Return the [X, Y] coordinate for the center point of the cell that contains the specified text.  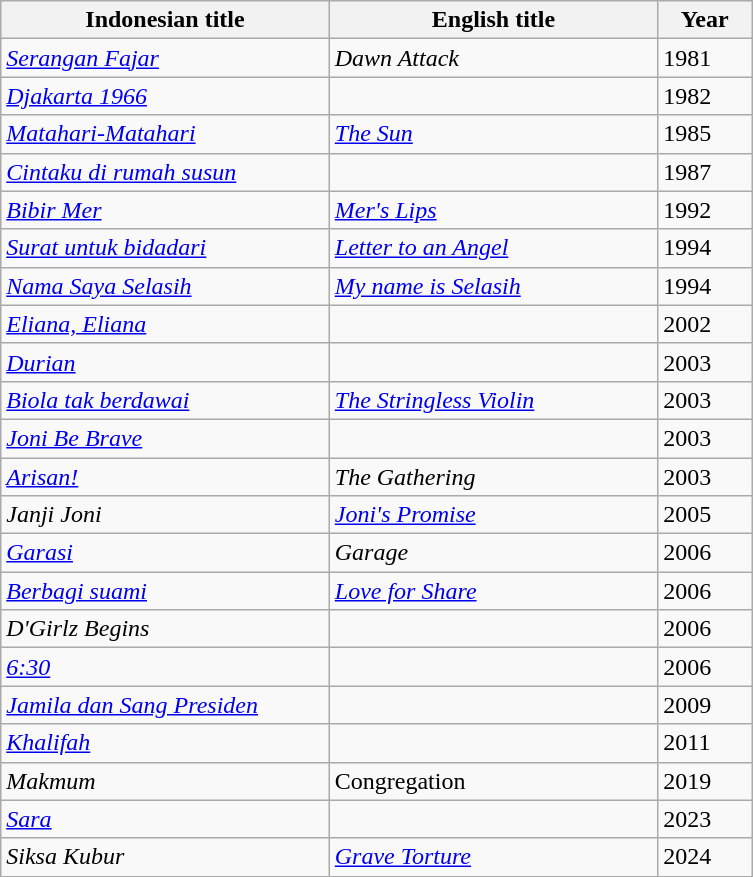
Congregation [493, 781]
Eliana, Eliana [165, 324]
Garasi [165, 553]
Love for Share [493, 591]
2023 [705, 819]
Makmum [165, 781]
Durian [165, 362]
2011 [705, 743]
Joni Be Brave [165, 438]
Grave Torture [493, 857]
Letter to an Angel [493, 248]
The Sun [493, 134]
6:30 [165, 667]
My name is Selasih [493, 286]
Surat untuk bidadari [165, 248]
Berbagi suami [165, 591]
2002 [705, 324]
Matahari-Matahari [165, 134]
2019 [705, 781]
Jamila dan Sang Presiden [165, 705]
1981 [705, 58]
Biola tak berdawai [165, 400]
2005 [705, 515]
1992 [705, 210]
Cintaku di rumah susun [165, 172]
Dawn Attack [493, 58]
The Gathering [493, 477]
Bibir Mer [165, 210]
Djakarta 1966 [165, 96]
Serangan Fajar [165, 58]
Sara [165, 819]
2009 [705, 705]
2024 [705, 857]
English title [493, 20]
D'Girlz Begins [165, 629]
1987 [705, 172]
Janji Joni [165, 515]
Indonesian title [165, 20]
1985 [705, 134]
Nama Saya Selasih [165, 286]
1982 [705, 96]
Joni's Promise [493, 515]
Year [705, 20]
Mer's Lips [493, 210]
Siksa Kubur [165, 857]
Khalifah [165, 743]
Arisan! [165, 477]
Garage [493, 553]
The Stringless Violin [493, 400]
